Output the (x, y) coordinate of the center of the cell containing the given text.  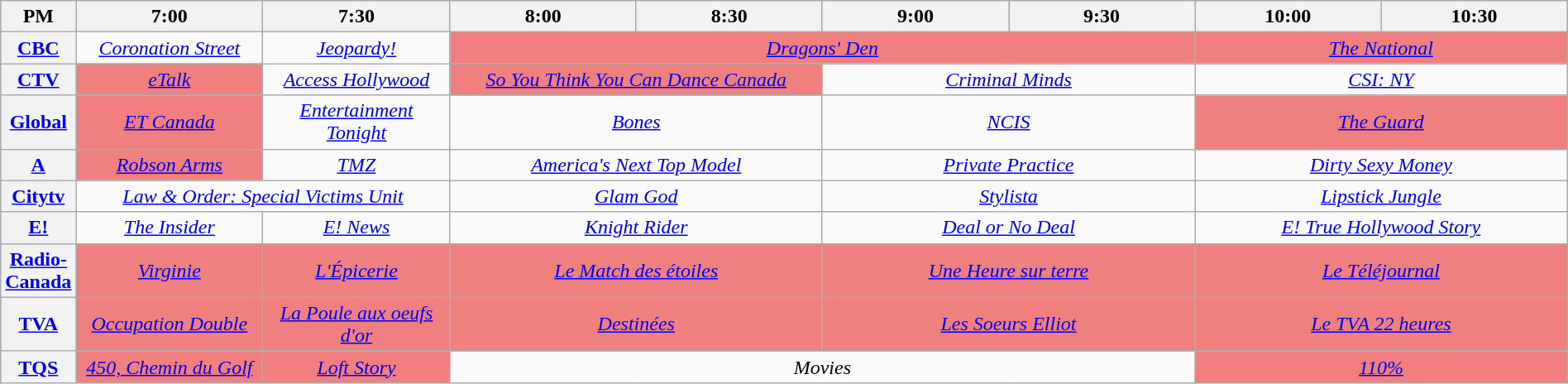
The National (1381, 48)
A (38, 165)
8:00 (543, 17)
Glam God (636, 196)
Law & Order: Special Victims Unit (263, 196)
eTalk (170, 79)
TVA (38, 324)
Citytv (38, 196)
Dragons' Den (822, 48)
Deal or No Deal (1008, 228)
Le Téléjournal (1381, 270)
NCIS (1008, 122)
8:30 (729, 17)
The Insider (170, 228)
PM (38, 17)
Access Hollywood (356, 79)
Robson Arms (170, 165)
9:30 (1102, 17)
L'Épicerie (356, 270)
Global (38, 122)
7:30 (356, 17)
TMZ (356, 165)
Radio-Canada (38, 270)
10:00 (1288, 17)
E! News (356, 228)
CBC (38, 48)
Le Match des étoiles (636, 270)
CSI: NY (1381, 79)
Occupation Double (170, 324)
Coronation Street (170, 48)
Le TVA 22 heures (1381, 324)
TQS (38, 367)
ET Canada (170, 122)
Virginie (170, 270)
Loft Story (356, 367)
Criminal Minds (1008, 79)
Stylista (1008, 196)
9:00 (915, 17)
450, Chemin du Golf (170, 367)
Jeopardy! (356, 48)
E! (38, 228)
E! True Hollywood Story (1381, 228)
Knight Rider (636, 228)
Une Heure sur terre (1008, 270)
The Guard (1381, 122)
110% (1381, 367)
So You Think You Can Dance Canada (636, 79)
Private Practice (1008, 165)
La Poule aux oeufs d'or (356, 324)
Destinées (636, 324)
Lipstick Jungle (1381, 196)
Bones (636, 122)
Entertainment Tonight (356, 122)
10:30 (1474, 17)
Les Soeurs Elliot (1008, 324)
7:00 (170, 17)
CTV (38, 79)
Movies (822, 367)
Dirty Sexy Money (1381, 165)
America's Next Top Model (636, 165)
